Determine the [X, Y] coordinate at the center of the cell enclosing the given text.  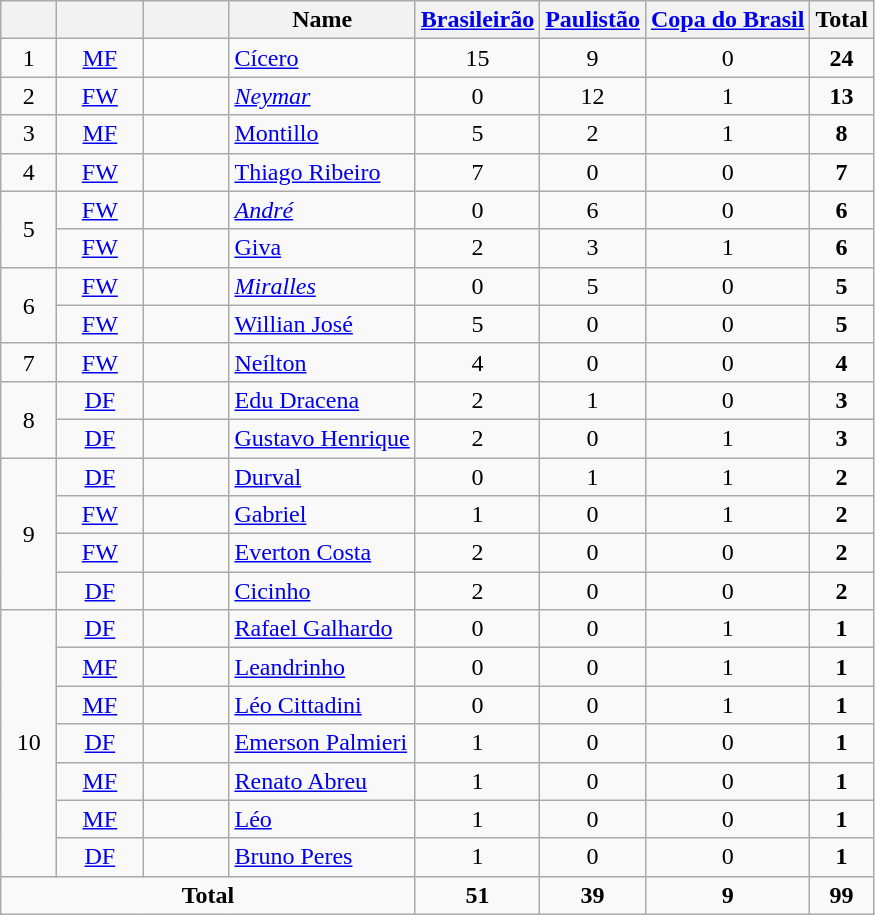
Giva [322, 248]
Thiago Ribeiro [322, 172]
Gabriel [322, 515]
Gustavo Henrique [322, 438]
10 [29, 743]
Willian José [322, 324]
12 [593, 96]
Léo Cittadini [322, 705]
Name [322, 20]
13 [842, 96]
Cícero [322, 58]
Copa do Brasil [727, 20]
Rafael Galhardo [322, 629]
15 [477, 58]
99 [842, 895]
39 [593, 895]
Neymar [322, 96]
André [322, 210]
Leandrinho [322, 667]
Bruno Peres [322, 857]
Brasileirão [477, 20]
24 [842, 58]
Durval [322, 477]
Emerson Palmieri [322, 743]
Cicinho [322, 591]
Léo [322, 819]
Miralles [322, 286]
Everton Costa [322, 553]
Neílton [322, 362]
Edu Dracena [322, 400]
Paulistão [593, 20]
51 [477, 895]
Montillo [322, 134]
Renato Abreu [322, 781]
